Identify which cell holds the provided text, then report its (x, y) central coordinate. 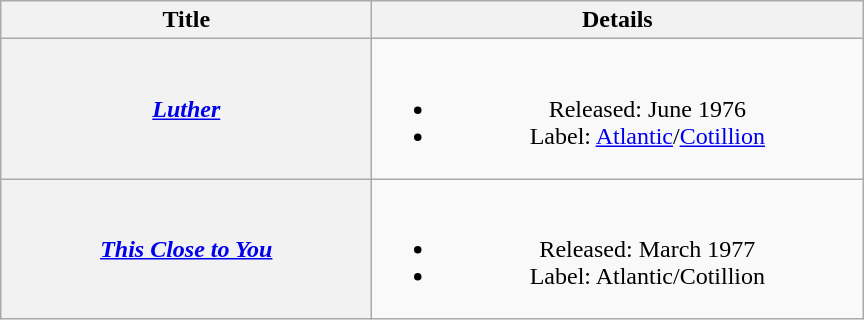
Details (618, 20)
Title (186, 20)
Released: June 1976Label: Atlantic/Cotillion (618, 109)
Released: March 1977Label: Atlantic/Cotillion (618, 249)
This Close to You (186, 249)
Luther (186, 109)
